Find where the given text appears and provide that cell's center as (X, Y) coordinate. 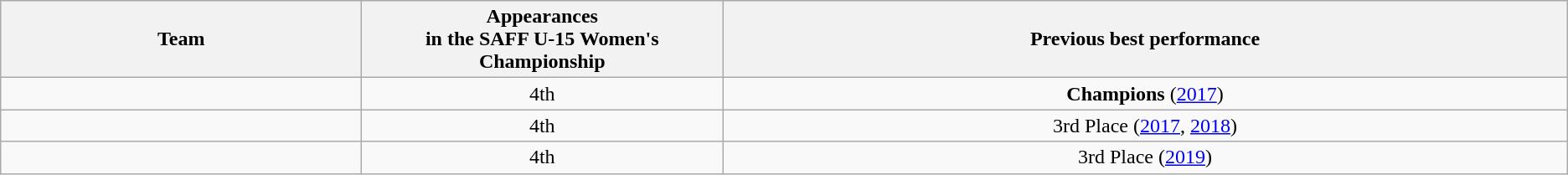
Previous best performance (1145, 39)
3rd Place (2017, 2018) (1145, 126)
Appearances in the SAFF U-15 Women's Championship (543, 39)
Team (181, 39)
3rd Place (2019) (1145, 157)
Champions (2017) (1145, 94)
